Identify which cell holds the provided text, then report its [x, y] central coordinate. 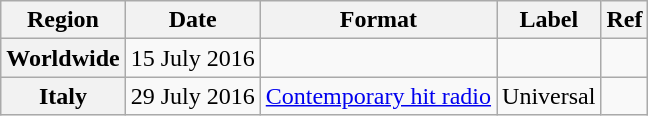
15 July 2016 [192, 58]
Label [549, 20]
Worldwide [63, 58]
Ref [624, 20]
Italy [63, 96]
Format [378, 20]
Date [192, 20]
Contemporary hit radio [378, 96]
Region [63, 20]
29 July 2016 [192, 96]
Universal [549, 96]
